From the cell containing the given text, extract its center point as (x, y) coordinate. 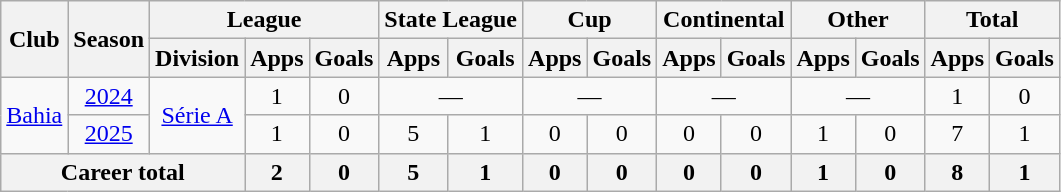
Continental (724, 20)
Season (109, 39)
Club (34, 39)
2 (277, 172)
League (264, 20)
Cup (590, 20)
Total (992, 20)
Série A (198, 115)
Career total (123, 172)
Bahia (34, 115)
7 (957, 134)
Other (858, 20)
2024 (109, 96)
Division (198, 58)
8 (957, 172)
2025 (109, 134)
State League (451, 20)
